Output the [x, y] coordinate of the center of the cell containing the given text.  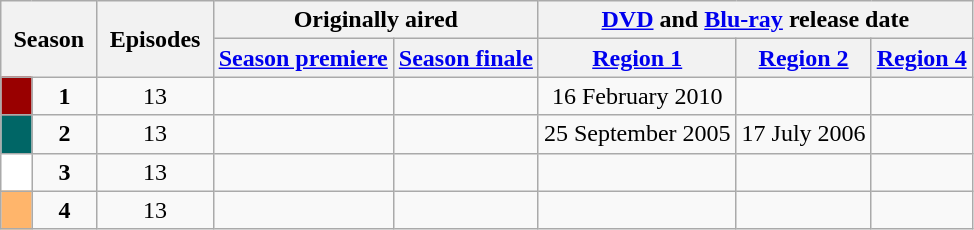
DVD and Blu-ray release date [755, 20]
25 September 2005 [637, 134]
16 February 2010 [637, 96]
Season finale [466, 58]
Season premiere [303, 58]
Originally aired [376, 20]
17 July 2006 [804, 134]
Region 2 [804, 58]
Region 1 [637, 58]
Season [49, 39]
Region 4 [922, 58]
2 [64, 134]
Episodes [155, 39]
3 [64, 172]
1 [64, 96]
4 [64, 210]
